Identify which cell holds the provided text, then report its (x, y) central coordinate. 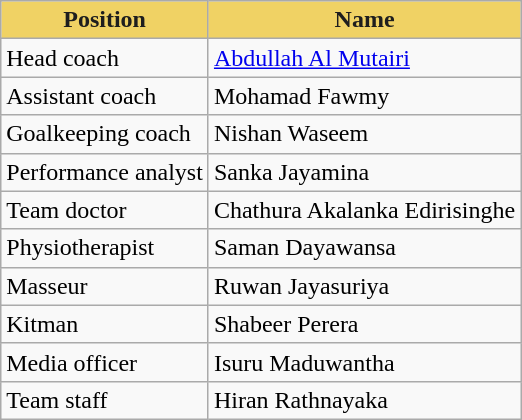
Isuru Maduwantha (364, 362)
Team doctor (105, 210)
Nishan Waseem (364, 134)
Physiotherapist (105, 248)
Saman Dayawansa (364, 248)
Shabeer Perera (364, 324)
Goalkeeping coach (105, 134)
Hiran Rathnayaka (364, 400)
Team staff (105, 400)
Head coach (105, 58)
Ruwan Jayasuriya (364, 286)
Performance analyst (105, 172)
Kitman (105, 324)
Position (105, 20)
Abdullah Al Mutairi (364, 58)
Media officer (105, 362)
Masseur (105, 286)
Name (364, 20)
Sanka Jayamina (364, 172)
Assistant coach (105, 96)
Chathura Akalanka Edirisinghe (364, 210)
Mohamad Fawmy (364, 96)
